Determine the (X, Y) coordinate at the center of the cell enclosing the given text.  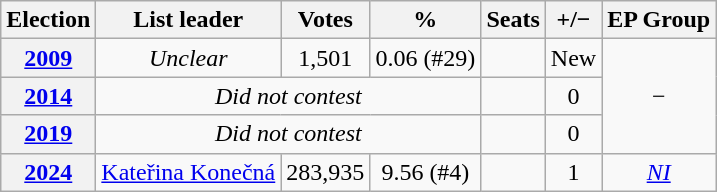
Election (48, 20)
0.06 (#29) (426, 58)
+/− (573, 20)
2024 (48, 172)
283,935 (326, 172)
Unclear (188, 58)
Votes (326, 20)
% (426, 20)
Seats (513, 20)
New (573, 58)
NI (659, 172)
List leader (188, 20)
2014 (48, 96)
1,501 (326, 58)
2019 (48, 134)
1 (573, 172)
9.56 (#4) (426, 172)
2009 (48, 58)
− (659, 96)
Kateřina Konečná (188, 172)
EP Group (659, 20)
